Search for the cell housing the specified text and yield its [x, y] center coordinate. 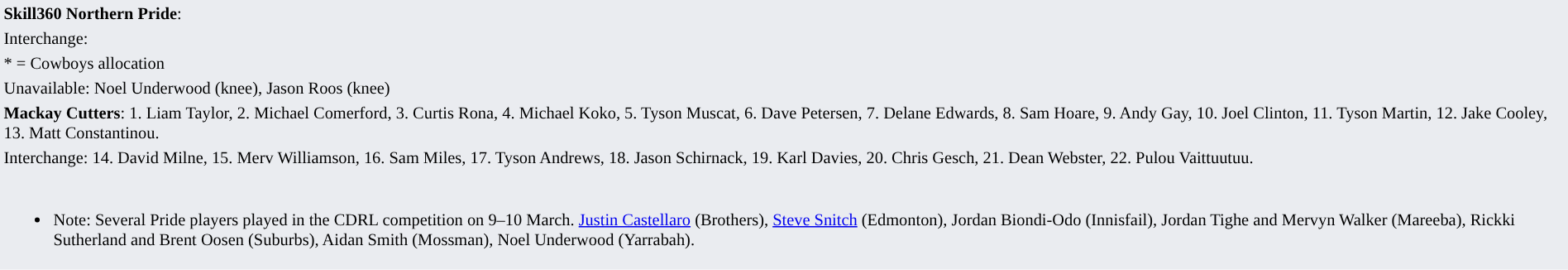
Interchange: [784, 38]
Skill360 Northern Pride: [784, 13]
Unavailable: Noel Underwood (knee), Jason Roos (knee) [784, 88]
* = Cowboys allocation [784, 63]
